Scan for the cell matching the given text and deliver its (x, y) coordinate at center. 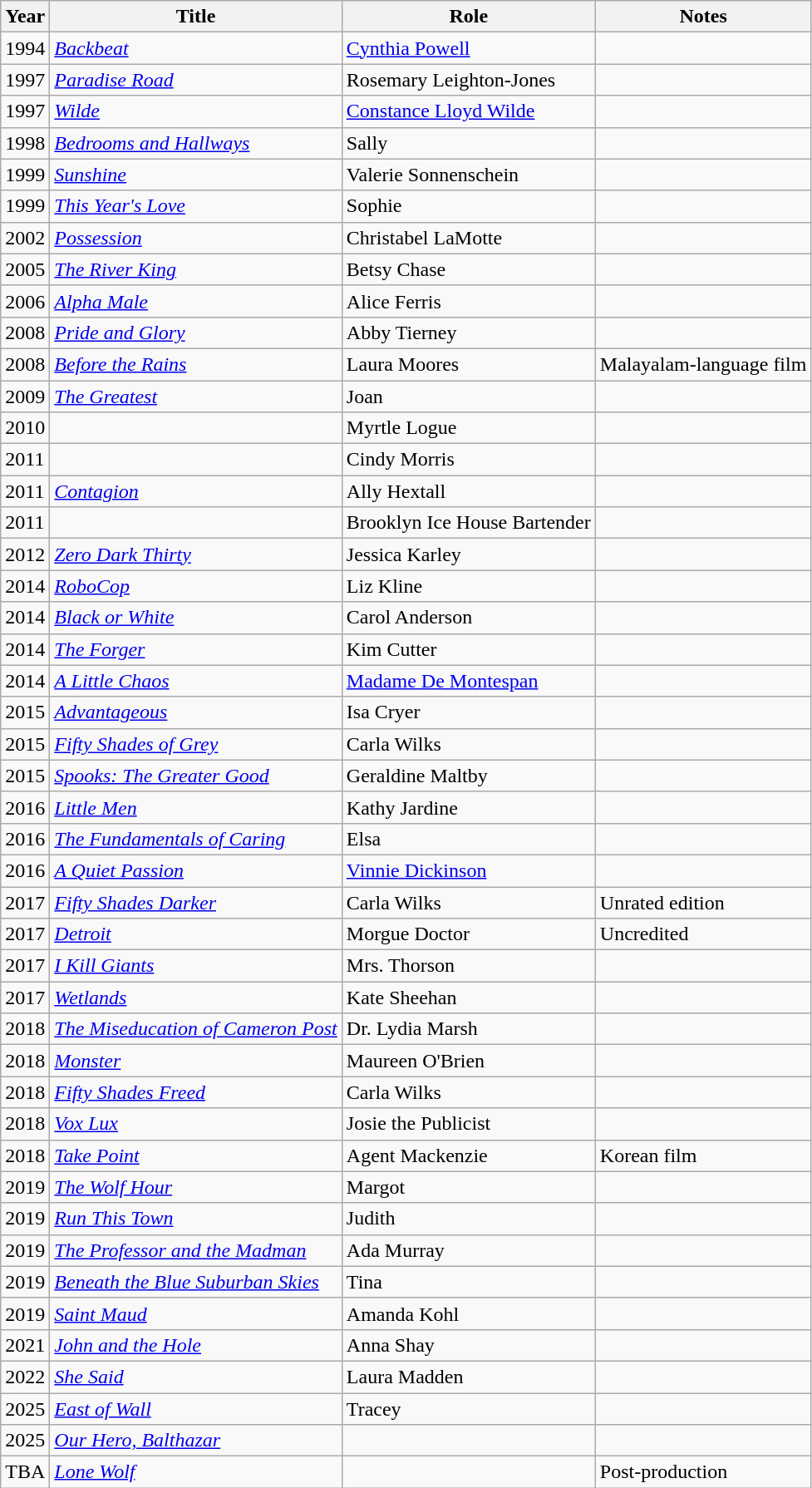
1998 (25, 143)
I Kill Giants (196, 966)
2006 (25, 301)
Valerie Sonnenschein (469, 175)
2002 (25, 238)
Beneath the Blue Suburban Skies (196, 1282)
Unrated edition (703, 902)
Laura Madden (469, 1377)
Notes (703, 17)
Kim Cutter (469, 649)
Paradise Road (196, 80)
Isa Cryer (469, 712)
Margot (469, 1187)
Amanda Kohl (469, 1313)
Possession (196, 238)
2009 (25, 397)
Monster (196, 1061)
Year (25, 17)
Brooklyn Ice House Bartender (469, 523)
Elsa (469, 839)
Dr. Lydia Marsh (469, 1029)
2022 (25, 1377)
This Year's Love (196, 206)
Before the Rains (196, 364)
Sally (469, 143)
Our Hero, Balthazar (196, 1441)
East of Wall (196, 1409)
Jessica Karley (469, 554)
Geraldine Maltby (469, 776)
Malayalam-language film (703, 364)
Zero Dark Thirty (196, 554)
2005 (25, 269)
Alice Ferris (469, 301)
Agent Mackenzie (469, 1155)
The River King (196, 269)
Little Men (196, 807)
Abby Tierney (469, 333)
Black or White (196, 618)
Christabel LaMotte (469, 238)
A Quiet Passion (196, 870)
The Forger (196, 649)
Liz Kline (469, 586)
Maureen O'Brien (469, 1061)
Backbeat (196, 48)
Ada Murray (469, 1250)
A Little Chaos (196, 681)
Take Point (196, 1155)
1994 (25, 48)
Joan (469, 397)
Alpha Male (196, 301)
Spooks: The Greater Good (196, 776)
Cynthia Powell (469, 48)
Run This Town (196, 1219)
Judith (469, 1219)
Kate Sheehan (469, 998)
2021 (25, 1345)
Anna Shay (469, 1345)
Post-production (703, 1472)
TBA (25, 1472)
Constance Lloyd Wilde (469, 111)
The Fundamentals of Caring (196, 839)
Mrs. Thorson (469, 966)
Myrtle Logue (469, 428)
Korean film (703, 1155)
Tracey (469, 1409)
Pride and Glory (196, 333)
Carol Anderson (469, 618)
Contagion (196, 491)
Rosemary Leighton-Jones (469, 80)
Saint Maud (196, 1313)
Advantageous (196, 712)
Title (196, 17)
The Wolf Hour (196, 1187)
Fifty Shades of Grey (196, 744)
2010 (25, 428)
Wilde (196, 111)
Sunshine (196, 175)
Morgue Doctor (469, 934)
Uncredited (703, 934)
Betsy Chase (469, 269)
Role (469, 17)
Sophie (469, 206)
Fifty Shades Darker (196, 902)
Detroit (196, 934)
RoboCop (196, 586)
Ally Hextall (469, 491)
Lone Wolf (196, 1472)
Vinnie Dickinson (469, 870)
Vox Lux (196, 1124)
Laura Moores (469, 364)
Madame De Montespan (469, 681)
Josie the Publicist (469, 1124)
Wetlands (196, 998)
Kathy Jardine (469, 807)
The Miseducation of Cameron Post (196, 1029)
Cindy Morris (469, 460)
The Professor and the Madman (196, 1250)
Bedrooms and Hallways (196, 143)
Tina (469, 1282)
John and the Hole (196, 1345)
The Greatest (196, 397)
Fifty Shades Freed (196, 1092)
2012 (25, 554)
She Said (196, 1377)
